Capture the cell that displays the provided text and extract its (x, y) central coordinate. 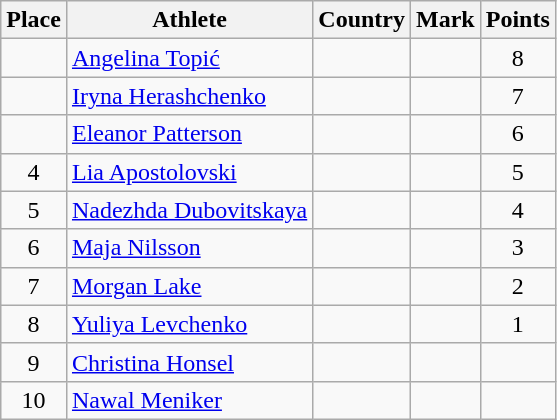
Athlete (189, 20)
3 (518, 248)
Yuliya Levchenko (189, 324)
9 (34, 362)
Angelina Topić (189, 58)
Points (518, 20)
1 (518, 324)
10 (34, 400)
Nawal Meniker (189, 400)
Iryna Herashchenko (189, 96)
Eleanor Patterson (189, 134)
2 (518, 286)
Country (362, 20)
Morgan Lake (189, 286)
Maja Nilsson (189, 248)
Mark (446, 20)
Place (34, 20)
Christina Honsel (189, 362)
Lia Apostolovski (189, 172)
Nadezhda Dubovitskaya (189, 210)
